Return (x, y) of the center of cell containing provided text 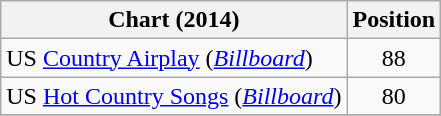
88 (394, 58)
Chart (2014) (174, 20)
US Country Airplay (Billboard) (174, 58)
80 (394, 96)
US Hot Country Songs (Billboard) (174, 96)
Position (394, 20)
